Determine the [X, Y] coordinate at the center of the cell enclosing the given text.  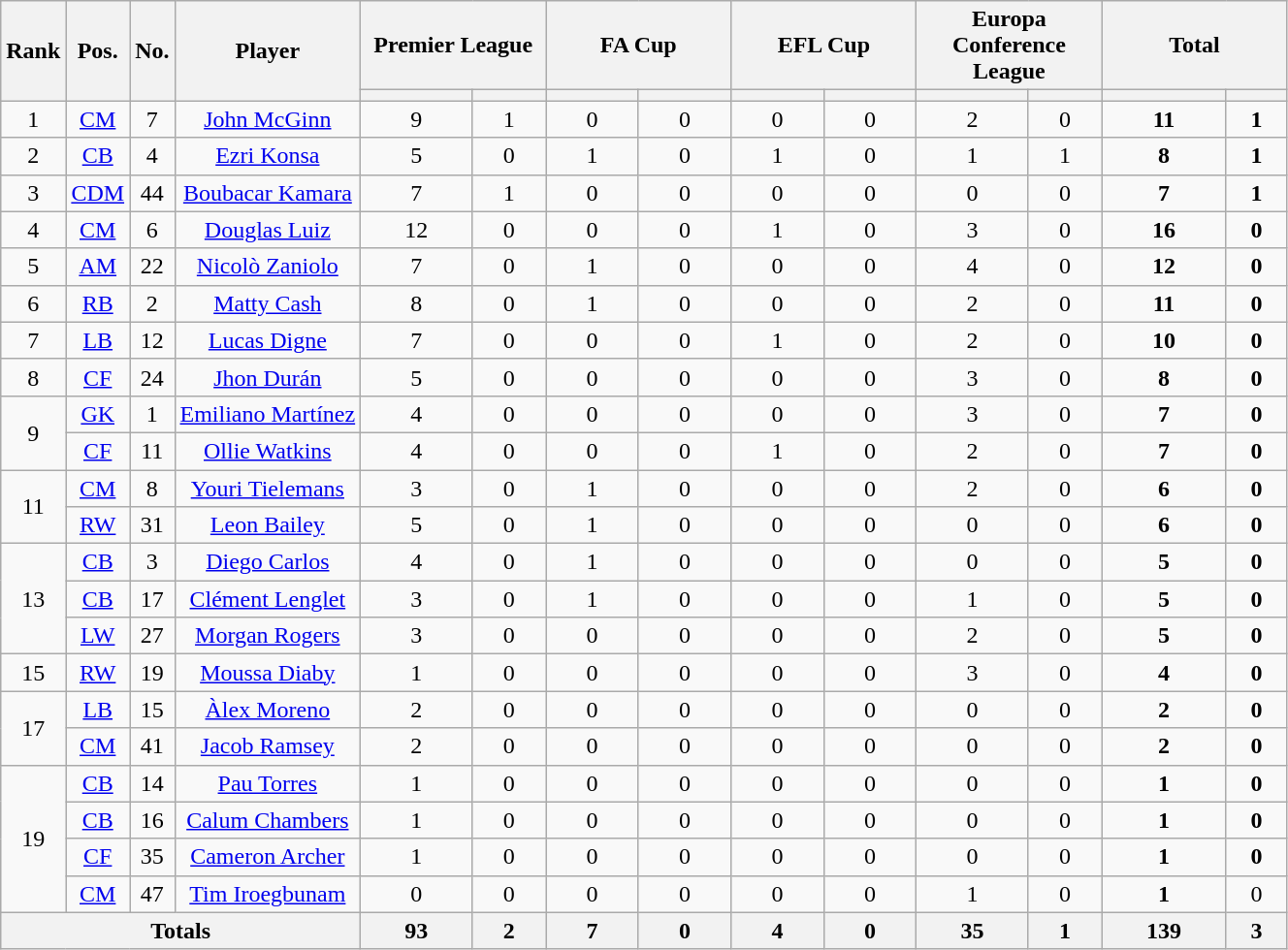
Jhon Durán [268, 377]
Youri Tielemans [268, 488]
Lucas Digne [268, 340]
22 [152, 267]
44 [152, 193]
Premier League [454, 46]
CDM [98, 193]
14 [152, 783]
47 [152, 894]
Tim Iroegbunam [268, 894]
Boubacar Kamara [268, 193]
GK [98, 414]
Emiliano Martínez [268, 414]
Matty Cash [268, 303]
No. [152, 50]
Douglas Luiz [268, 230]
John McGinn [268, 119]
LW [98, 636]
Diego Carlos [268, 562]
10 [1164, 340]
31 [152, 525]
24 [152, 377]
13 [33, 599]
Ollie Watkins [268, 451]
Leon Bailey [268, 525]
41 [152, 746]
Rank [33, 50]
FA Cup [638, 46]
RB [98, 303]
Ezri Konsa [268, 156]
Cameron Archer [268, 857]
Clément Lenglet [268, 599]
Morgan Rogers [268, 636]
Pos. [98, 50]
Total [1195, 46]
Moussa Diaby [268, 673]
Nicolò Zaniolo [268, 267]
EFL Cup [824, 46]
Europa Conference League [1009, 46]
Pau Torres [268, 783]
Jacob Ramsey [268, 746]
Player [268, 50]
AM [98, 267]
27 [152, 636]
Totals [180, 931]
93 [417, 931]
Àlex Moreno [268, 710]
139 [1164, 931]
Calum Chambers [268, 820]
